Provide the (X, Y) coordinate of the cell's center where the given text is located.  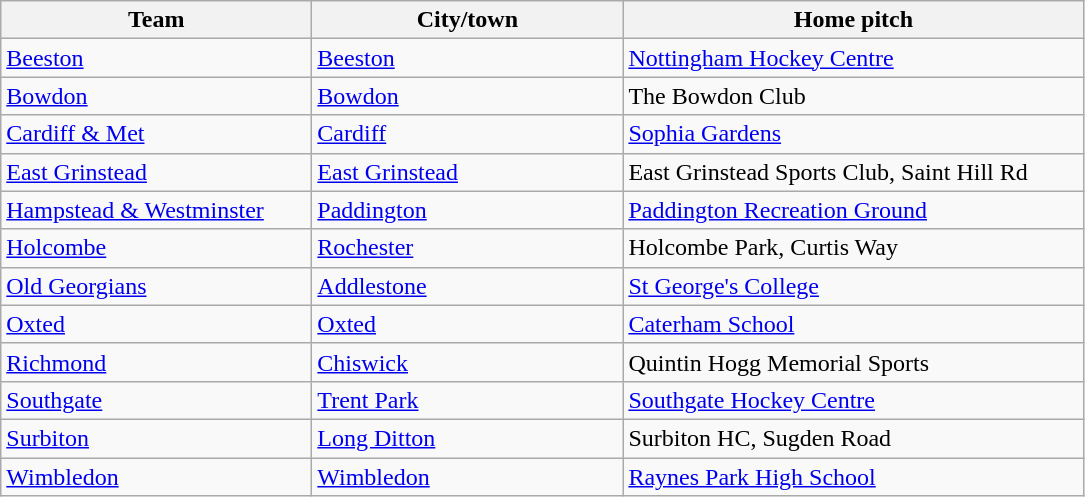
Old Georgians (156, 286)
Rochester (468, 248)
Southgate Hockey Centre (854, 400)
Trent Park (468, 400)
Paddington Recreation Ground (854, 210)
Long Ditton (468, 438)
City/town (468, 20)
Raynes Park High School (854, 477)
Surbiton HC, Sugden Road (854, 438)
Nottingham Hockey Centre (854, 58)
Holcombe (156, 248)
Chiswick (468, 362)
Caterham School (854, 324)
Quintin Hogg Memorial Sports (854, 362)
Richmond (156, 362)
Holcombe Park, Curtis Way (854, 248)
Team (156, 20)
Addlestone (468, 286)
Surbiton (156, 438)
Southgate (156, 400)
Cardiff (468, 134)
Paddington (468, 210)
Cardiff & Met (156, 134)
East Grinstead Sports Club, Saint Hill Rd (854, 172)
Home pitch (854, 20)
Sophia Gardens (854, 134)
The Bowdon Club (854, 96)
St George's College (854, 286)
Hampstead & Westminster (156, 210)
